Find where the given text appears and provide that cell's center as [x, y] coordinate. 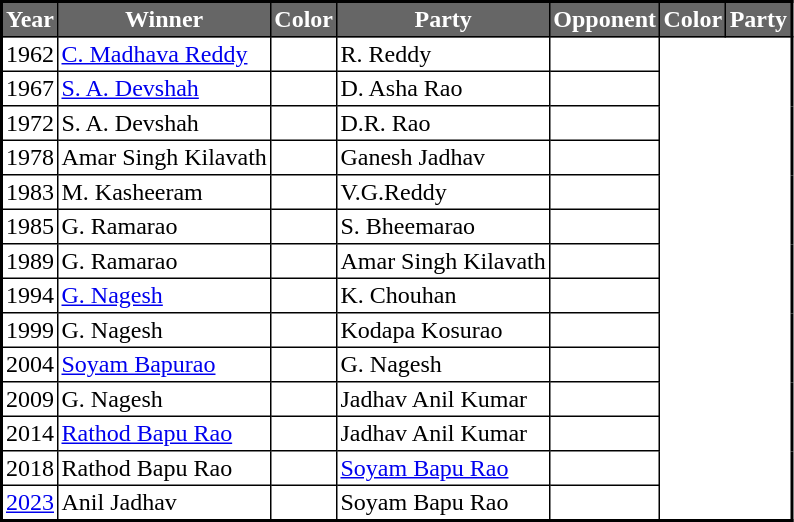
V.G.Reddy [444, 192]
1999 [30, 330]
Anil Jadhav [164, 502]
K. Chouhan [444, 295]
1978 [30, 157]
2009 [30, 399]
Soyam Bapurao [164, 364]
2004 [30, 364]
1962 [30, 54]
1983 [30, 192]
R. Reddy [444, 54]
1972 [30, 123]
C. Madhava Reddy [164, 54]
1989 [30, 261]
1967 [30, 88]
Year [30, 20]
Winner [164, 20]
1994 [30, 295]
1985 [30, 226]
2023 [30, 502]
Ganesh Jadhav [444, 157]
S. Bheemarao [444, 226]
D. Asha Rao [444, 88]
Opponent [605, 20]
2014 [30, 433]
D.R. Rao [444, 123]
Kodapa Kosurao [444, 330]
M. Kasheeram [164, 192]
2018 [30, 468]
